Locate the cell with the specified text and output its [X, Y] center coordinate. 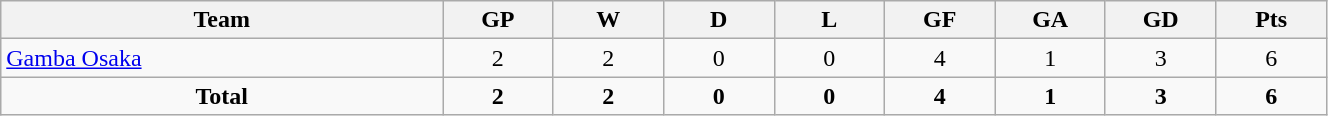
GP [498, 20]
Pts [1272, 20]
GF [939, 20]
Gamba Osaka [222, 58]
Team [222, 20]
W [608, 20]
D [719, 20]
GA [1050, 20]
L [829, 20]
Total [222, 96]
GD [1160, 20]
